Identify which cell holds the provided text, then report its [x, y] central coordinate. 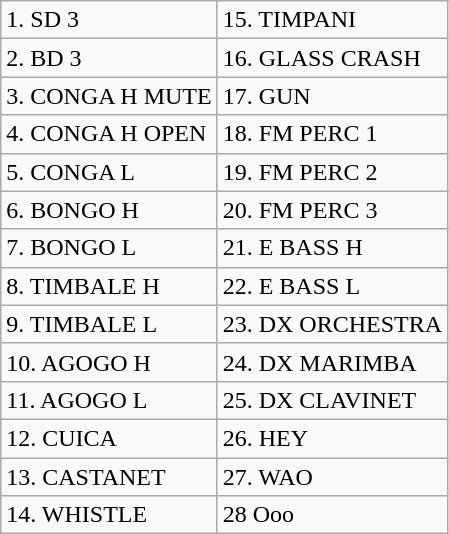
3. CONGA H MUTE [109, 96]
17. GUN [332, 96]
6. BONGO H [109, 210]
21. E BASS H [332, 248]
2. BD 3 [109, 58]
5. CONGA L [109, 172]
13. CASTANET [109, 477]
26. HEY [332, 438]
1. SD 3 [109, 20]
18. FM PERC 1 [332, 134]
7. BONGO L [109, 248]
9. TIMBALE L [109, 324]
19. FM PERC 2 [332, 172]
11. AGOGO L [109, 400]
24. DX MARIMBA [332, 362]
27. WAO [332, 477]
20. FM PERC 3 [332, 210]
22. E BASS L [332, 286]
10. AGOGO H [109, 362]
15. TIMPANI [332, 20]
16. GLASS CRASH [332, 58]
12. CUICA [109, 438]
8. TIMBALE H [109, 286]
25. DX CLAVINET [332, 400]
4. CONGA H OPEN [109, 134]
14. WHISTLE [109, 515]
23. DX ORCHESTRA [332, 324]
28 Ooo [332, 515]
